Search for the cell housing the specified text and yield its [X, Y] center coordinate. 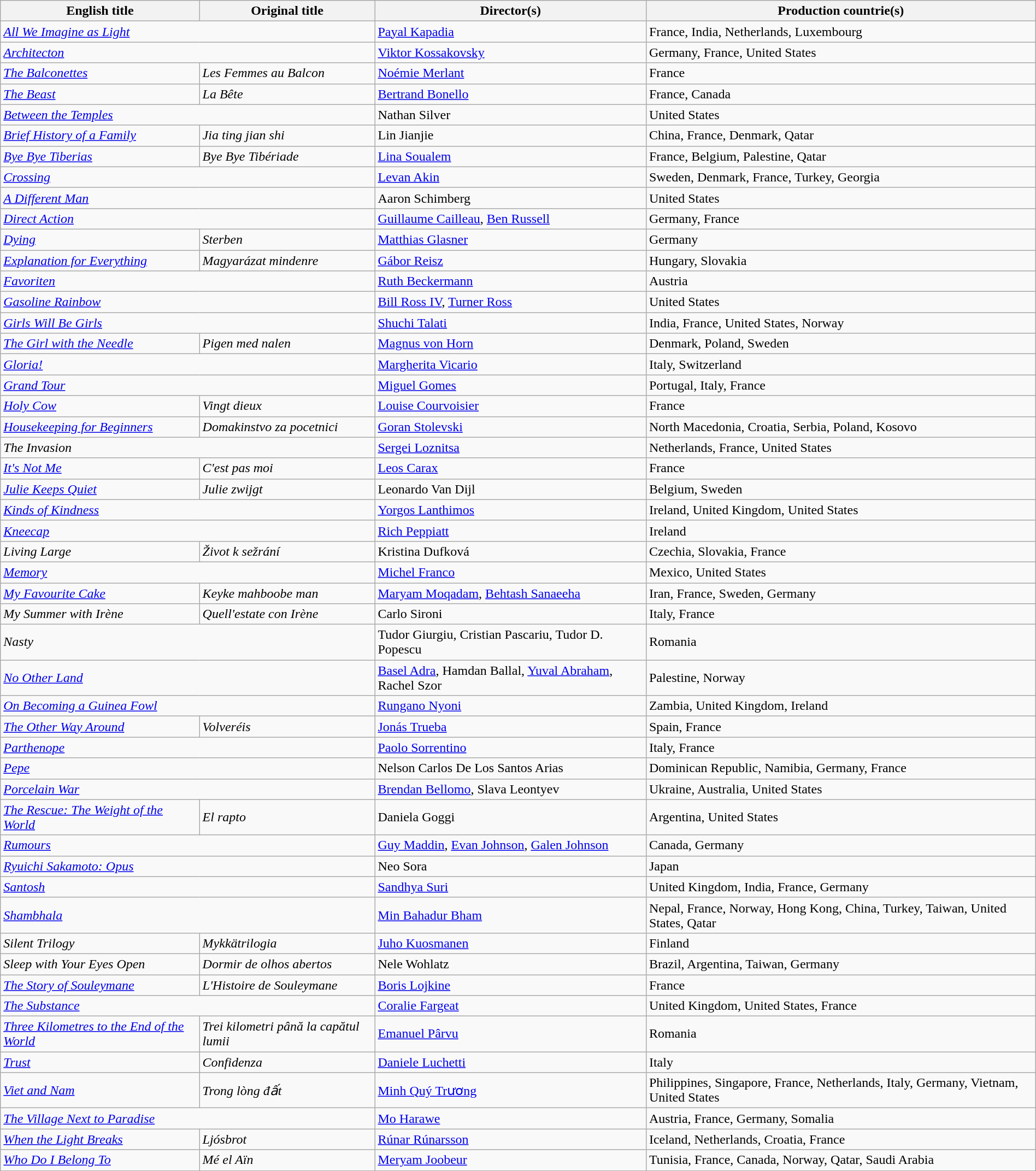
Silent Trilogy [100, 943]
Girls Will Be Girls [188, 323]
Portugal, Italy, France [840, 385]
Zambia, United Kingdom, Ireland [840, 706]
Sterben [287, 239]
Shuchi Talati [510, 323]
Hungary, Slovakia [840, 261]
Louise Courvoisier [510, 406]
When the Light Breaks [100, 1139]
Memory [188, 572]
C'est pas moi [287, 468]
Daniele Luchetti [510, 1062]
Kinds of Kindness [188, 510]
Julie zwijgt [287, 489]
All We Imagine as Light [188, 32]
Between the Temples [188, 115]
Levan Akin [510, 177]
Explanation for Everything [100, 261]
Palestine, Norway [840, 678]
Iceland, Netherlands, Croatia, France [840, 1139]
Magyarázat mindenre [287, 261]
Ukraine, Australia, United States [840, 789]
The Girl with the Needle [100, 344]
Carlo Sironi [510, 614]
Bye Bye Tiberias [100, 156]
Viet and Nam [100, 1091]
The Balconettes [100, 73]
Belgium, Sweden [840, 489]
Mo Harawe [510, 1119]
Philippines, Singapore, France, Netherlands, Italy, Germany, Vietnam, United States [840, 1091]
Mé el Aïn [287, 1160]
Brendan Bellomo, Slava Leontyev [510, 789]
Quell'estate con Irène [287, 614]
Denmark, Poland, Sweden [840, 344]
Confidenza [287, 1062]
Lina Soualem [510, 156]
Meryam Joobeur [510, 1160]
Santosh [188, 887]
Magnus von Horn [510, 344]
Dying [100, 239]
Living Large [100, 551]
India, France, United States, Norway [840, 323]
Nepal, France, Norway, Hong Kong, China, Turkey, Taiwan, United States, Qatar [840, 915]
Bertrand Bonello [510, 94]
Boris Lojkine [510, 985]
Les Femmes au Balcon [287, 73]
Maryam Moqadam, Behtash Sanaeeha [510, 593]
Neo Sora [510, 866]
Gábor Reisz [510, 261]
Rich Peppiatt [510, 531]
Coralie Fargeat [510, 1006]
El rapto [287, 817]
Guy Maddin, Evan Johnson, Galen Johnson [510, 845]
Trei kilometri până la capătul lumii [287, 1034]
The Rescue: The Weight of the World [100, 817]
Nelson Carlos De Los Santos Arias [510, 768]
Kristina Dufková [510, 551]
Nathan Silver [510, 115]
Juho Kuosmanen [510, 943]
Nasty [188, 643]
Japan [840, 866]
La Bête [287, 94]
Jonás Trueba [510, 727]
Rúnar Rúnarsson [510, 1139]
Život k sežrání [287, 551]
Trust [100, 1062]
Germany, France, United States [840, 52]
Pepe [188, 768]
Sleep with Your Eyes Open [100, 964]
Parthenope [188, 748]
Paolo Sorrentino [510, 748]
Germany [840, 239]
Italy, Switzerland [840, 364]
Nele Wohlatz [510, 964]
Volveréis [287, 727]
Goran Stolevski [510, 427]
Sandhya Suri [510, 887]
Dormir de olhos abertos [287, 964]
Canada, Germany [840, 845]
Bye Bye Tibériade [287, 156]
Margherita Vicario [510, 364]
France, Canada [840, 94]
Ireland, United Kingdom, United States [840, 510]
Holy Cow [100, 406]
Noémie Merlant [510, 73]
Austria [840, 281]
Gasoline Rainbow [188, 302]
Min Bahadur Bham [510, 915]
No Other Land [188, 678]
Ryuichi Sakamoto: Opus [188, 866]
Rumours [188, 845]
Germany, France [840, 219]
Aaron Schimberg [510, 198]
Spain, France [840, 727]
Gloria! [188, 364]
Architecton [188, 52]
North Macedonia, Croatia, Serbia, Poland, Kosovo [840, 427]
Netherlands, France, United States [840, 448]
United Kingdom, India, France, Germany [840, 887]
Czechia, Slovakia, France [840, 551]
On Becoming a Guinea Fowl [188, 706]
Porcelain War [188, 789]
Vingt dieux [287, 406]
Ljósbrot [287, 1139]
Lin Jianjie [510, 136]
Daniela Goggi [510, 817]
Trong lòng đất [287, 1091]
Brazil, Argentina, Taiwan, Germany [840, 964]
Julie Keeps Quiet [100, 489]
Basel Adra, Hamdan Ballal, Yuval Abraham, Rachel Szor [510, 678]
The Other Way Around [100, 727]
Miguel Gomes [510, 385]
Dominican Republic, Namibia, Germany, France [840, 768]
My Favourite Cake [100, 593]
The Story of Souleymane [100, 985]
Domakinstvo za pocetnici [287, 427]
Sergei Loznitsa [510, 448]
Who Do I Belong To [100, 1160]
Favoriten [188, 281]
France, Belgium, Palestine, Qatar [840, 156]
Mykkätrilogia [287, 943]
The Village Next to Paradise [188, 1119]
Jia ting jian shi [287, 136]
Grand Tour [188, 385]
The Beast [100, 94]
L'Histoire de Souleymane [287, 985]
Three Kilometres to the End of the World [100, 1034]
Crossing [188, 177]
Payal Kapadia [510, 32]
Sweden, Denmark, France, Turkey, Georgia [840, 177]
Italy [840, 1062]
Yorgos Lanthimos [510, 510]
It's Not Me [100, 468]
Finland [840, 943]
Leonardo Van Dijl [510, 489]
My Summer with Irène [100, 614]
Emanuel Pârvu [510, 1034]
Brief History of a Family [100, 136]
United Kingdom, United States, France [840, 1006]
Pigen med nalen [287, 344]
English title [100, 11]
Guillaume Cailleau, Ben Russell [510, 219]
Ruth Beckermann [510, 281]
Minh Quý Trương [510, 1091]
Michel Franco [510, 572]
Argentina, United States [840, 817]
Director(s) [510, 11]
China, France, Denmark, Qatar [840, 136]
Matthias Glasner [510, 239]
A Different Man [188, 198]
Direct Action [188, 219]
Ireland [840, 531]
Housekeeping for Beginners [100, 427]
Austria, France, Germany, Somalia [840, 1119]
Shambhala [188, 915]
France, India, Netherlands, Luxembourg [840, 32]
Leos Carax [510, 468]
The Invasion [188, 448]
Production countrie(s) [840, 11]
Tunisia, France, Canada, Norway, Qatar, Saudi Arabia [840, 1160]
Tudor Giurgiu, Cristian Pascariu, Tudor D. Popescu [510, 643]
Viktor Kossakovsky [510, 52]
Bill Ross IV, Turner Ross [510, 302]
Kneecap [188, 531]
Keyke mahboobe man [287, 593]
Iran, France, Sweden, Germany [840, 593]
Original title [287, 11]
Mexico, United States [840, 572]
Rungano Nyoni [510, 706]
The Substance [188, 1006]
